Output the (x, y) coordinate of the center of the cell containing the given text.  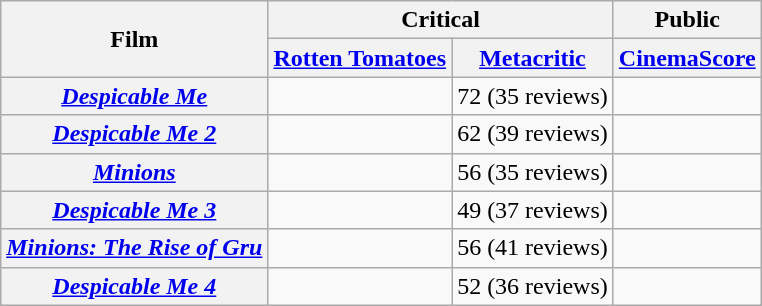
Despicable Me (134, 96)
56 (35 reviews) (533, 172)
Rotten Tomatoes (360, 58)
72 (35 reviews) (533, 96)
Minions: The Rise of Gru (134, 248)
Public (687, 20)
Film (134, 39)
Despicable Me 3 (134, 210)
CinemaScore (687, 58)
Despicable Me 4 (134, 286)
Metacritic (533, 58)
Despicable Me 2 (134, 134)
Critical (440, 20)
Minions (134, 172)
49 (37 reviews) (533, 210)
62 (39 reviews) (533, 134)
56 (41 reviews) (533, 248)
52 (36 reviews) (533, 286)
